Locate the cell with the specified text and output its [x, y] center coordinate. 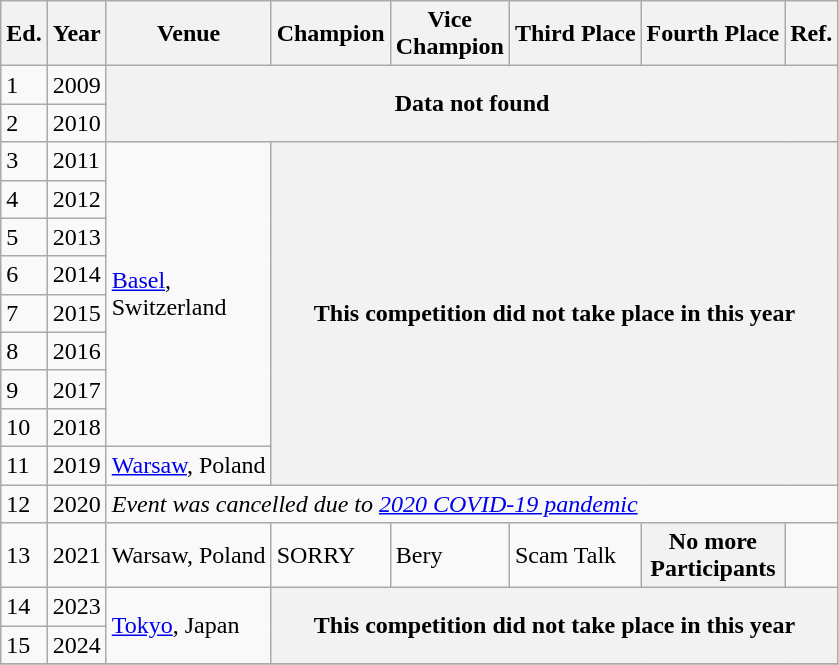
11 [24, 465]
Venue [188, 34]
Data not found [472, 104]
15 [24, 645]
4 [24, 199]
12 [24, 503]
2024 [76, 645]
3 [24, 161]
2012 [76, 199]
10 [24, 427]
2 [24, 123]
8 [24, 351]
2011 [76, 161]
2014 [76, 275]
2015 [76, 313]
6 [24, 275]
Fourth Place [713, 34]
14 [24, 607]
2023 [76, 607]
2016 [76, 351]
ViceChampion [450, 34]
2019 [76, 465]
Basel,Switzerland [188, 294]
No moreParticipants [713, 556]
9 [24, 389]
1 [24, 85]
Bery [450, 556]
13 [24, 556]
Champion [330, 34]
2013 [76, 237]
2020 [76, 503]
5 [24, 237]
Tokyo, Japan [188, 626]
Scam Talk [575, 556]
SORRY [330, 556]
7 [24, 313]
2021 [76, 556]
Ed. [24, 34]
2010 [76, 123]
2018 [76, 427]
2017 [76, 389]
Event was cancelled due to 2020 COVID-19 pandemic [472, 503]
Ref. [812, 34]
Year [76, 34]
2009 [76, 85]
Third Place [575, 34]
